Return (x, y) of the center of cell containing provided text 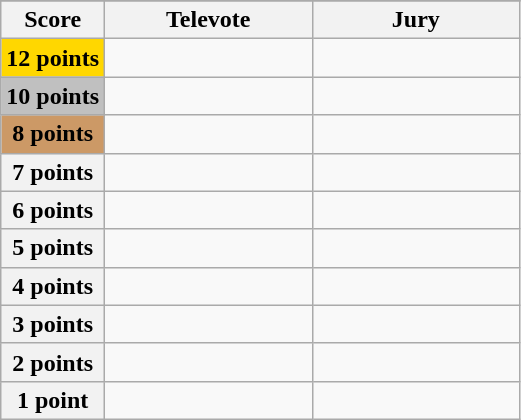
Jury (416, 20)
8 points (53, 134)
6 points (53, 210)
3 points (53, 324)
7 points (53, 172)
Televote (209, 20)
2 points (53, 362)
5 points (53, 248)
12 points (53, 58)
4 points (53, 286)
1 point (53, 400)
Score (53, 20)
10 points (53, 96)
